From the cell containing the given text, extract its center point as (X, Y) coordinate. 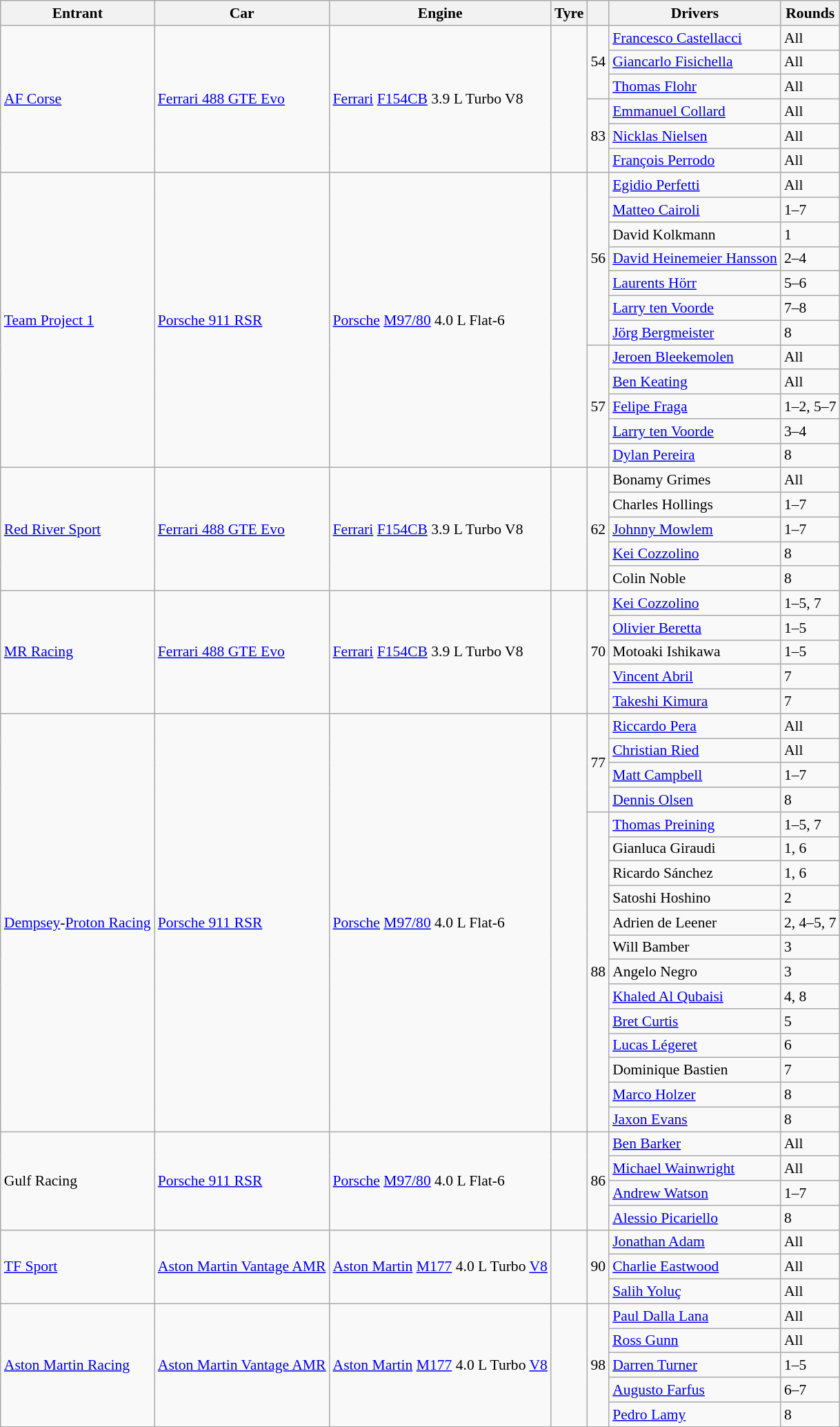
6 (810, 1045)
Gulf Racing (77, 1181)
1 (810, 235)
Michael Wainwright (695, 1169)
Bret Curtis (695, 1021)
David Heinemeier Hansson (695, 259)
Jörg Bergmeister (695, 333)
Team Project 1 (77, 321)
Emmanuel Collard (695, 112)
Darren Turner (695, 1366)
Olivier Beretta (695, 628)
Nicklas Nielsen (695, 136)
56 (598, 259)
AF Corse (77, 99)
Ben Barker (695, 1144)
Takeshi Kimura (695, 702)
Ricardo Sánchez (695, 874)
Colin Noble (695, 579)
Angelo Negro (695, 972)
Dominique Bastien (695, 1070)
Thomas Flohr (695, 87)
98 (598, 1365)
Giancarlo Fisichella (695, 62)
Jonathan Adam (695, 1242)
Charlie Eastwood (695, 1267)
Rounds (810, 13)
Egidio Perfetti (695, 186)
Ross Gunn (695, 1341)
2–4 (810, 259)
Salih Yoluç (695, 1292)
Vincent Abril (695, 677)
83 (598, 137)
90 (598, 1267)
Jeroen Bleekemolen (695, 357)
Motoaki Ishikawa (695, 652)
88 (598, 972)
54 (598, 62)
Aston Martin Racing (77, 1365)
Red River Sport (77, 529)
2, 4–5, 7 (810, 923)
Pedro Lamy (695, 1415)
Riccardo Pera (695, 726)
Dennis Olsen (695, 800)
Laurents Hörr (695, 284)
Alessio Picariello (695, 1218)
Thomas Preining (695, 825)
7–8 (810, 308)
Matteo Cairoli (695, 210)
1–2, 5–7 (810, 406)
Marco Holzer (695, 1095)
57 (598, 406)
3–4 (810, 431)
86 (598, 1181)
6–7 (810, 1390)
5–6 (810, 284)
Paul Dalla Lana (695, 1316)
TF Sport (77, 1267)
Bonamy Grimes (695, 480)
Entrant (77, 13)
Lucas Légeret (695, 1045)
François Perrodo (695, 161)
Car (242, 13)
Khaled Al Qubaisi (695, 996)
MR Racing (77, 652)
2 (810, 898)
4, 8 (810, 996)
62 (598, 529)
David Kolkmann (695, 235)
Matt Campbell (695, 776)
70 (598, 652)
Andrew Watson (695, 1193)
77 (598, 762)
Will Bamber (695, 947)
Charles Hollings (695, 505)
5 (810, 1021)
Dempsey-Proton Racing (77, 923)
Satoshi Hoshino (695, 898)
Tyre (569, 13)
Gianluca Giraudi (695, 849)
Augusto Farfus (695, 1390)
Jaxon Evans (695, 1119)
Johnny Mowlem (695, 529)
Dylan Pereira (695, 455)
Drivers (695, 13)
Adrien de Leener (695, 923)
Ben Keating (695, 382)
Christian Ried (695, 751)
Felipe Fraga (695, 406)
Engine (440, 13)
Francesco Castellacci (695, 38)
